Search for the cell housing the specified text and yield its [X, Y] center coordinate. 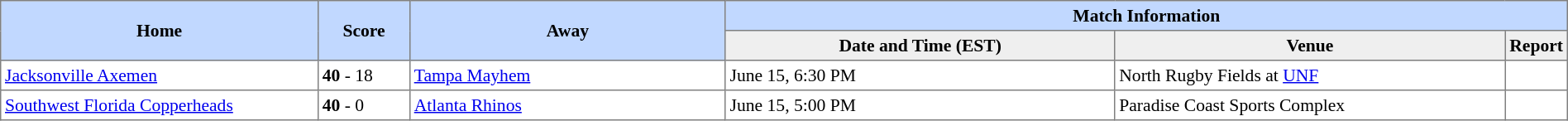
40 - 18 [364, 75]
Tampa Mayhem [567, 75]
June 15, 5:00 PM [920, 105]
40 - 0 [364, 105]
Venue [1310, 46]
Score [364, 31]
Away [567, 31]
Atlanta Rhinos [567, 105]
June 15, 6:30 PM [920, 75]
Match Information [1146, 16]
Southwest Florida Copperheads [160, 105]
Report [1537, 46]
North Rugby Fields at UNF [1310, 75]
Home [160, 31]
Jacksonville Axemen [160, 75]
Paradise Coast Sports Complex [1310, 105]
Date and Time (EST) [920, 46]
